Scan for the cell matching the given text and deliver its [X, Y] coordinate at center. 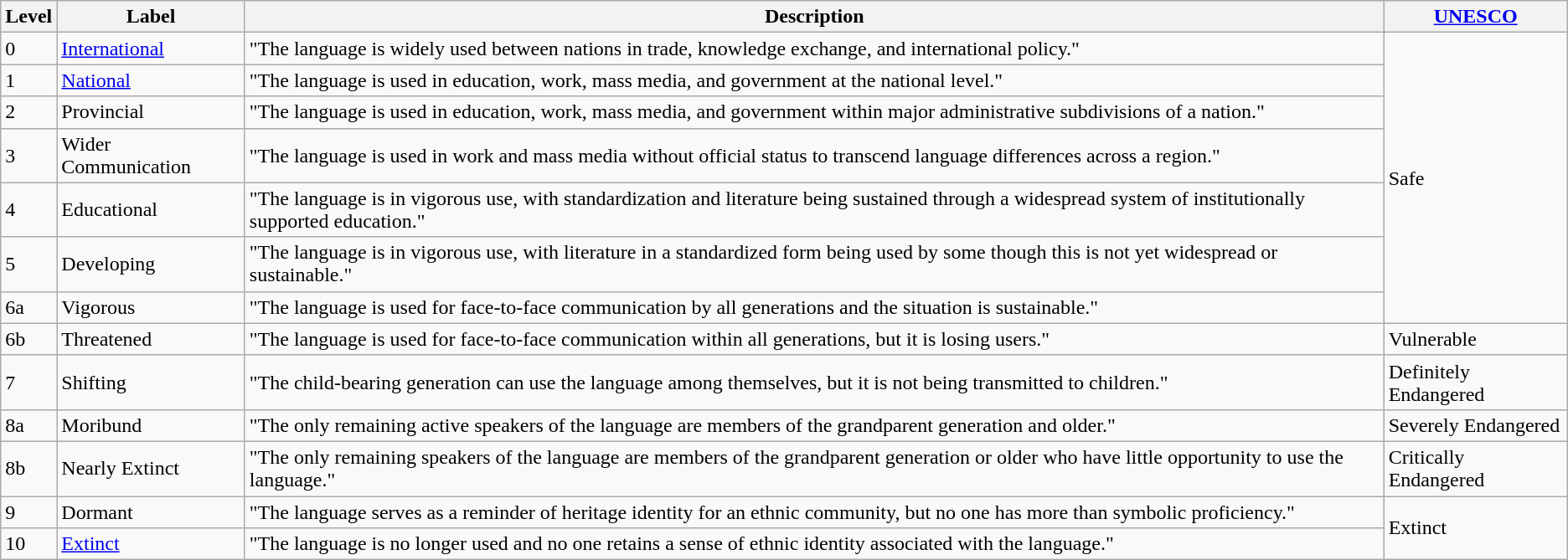
"The only remaining speakers of the language are members of the grandparent generation or older who have little opportunity to use the language." [814, 469]
National [151, 80]
8a [28, 425]
Vigorous [151, 307]
Vulnerable [1476, 339]
Educational [151, 209]
4 [28, 209]
8b [28, 469]
7 [28, 382]
6a [28, 307]
Label [151, 17]
"The language is no longer used and no one retains a sense of ethnic identity associated with the language." [814, 544]
Description [814, 17]
Wider Communication [151, 156]
Safe [1476, 177]
Threatened [151, 339]
"The language is widely used between nations in trade, knowledge exchange, and international policy." [814, 49]
3 [28, 156]
Dormant [151, 511]
Level [28, 17]
International [151, 49]
Nearly Extinct [151, 469]
"The language serves as a reminder of heritage identity for an ethnic community, but no one has more than symbolic proficiency." [814, 511]
"The language is used in education, work, mass media, and government at the national level." [814, 80]
9 [28, 511]
10 [28, 544]
Severely Endangered [1476, 425]
5 [28, 265]
Moribund [151, 425]
Provincial [151, 112]
Shifting [151, 382]
"The language is used in work and mass media without official status to transcend language differences across a region." [814, 156]
UNESCO [1476, 17]
"The language is used in education, work, mass media, and government within major administrative subdivisions of a nation." [814, 112]
"The child-bearing generation can use the language among themselves, but it is not being transmitted to children." [814, 382]
"The language is in vigorous use, with literature in a standardized form being used by some though this is not yet widespread or sustainable." [814, 265]
Definitely Endangered [1476, 382]
2 [28, 112]
"The only remaining active speakers of the language are members of the grandparent generation and older." [814, 425]
0 [28, 49]
Developing [151, 265]
"The language is used for face-to-face communication within all generations, but it is losing users." [814, 339]
1 [28, 80]
"The language is used for face-to-face communication by all generations and the situation is sustainable." [814, 307]
6b [28, 339]
Critically Endangered [1476, 469]
